Determine the (X, Y) coordinate at the center of the cell enclosing the given text.  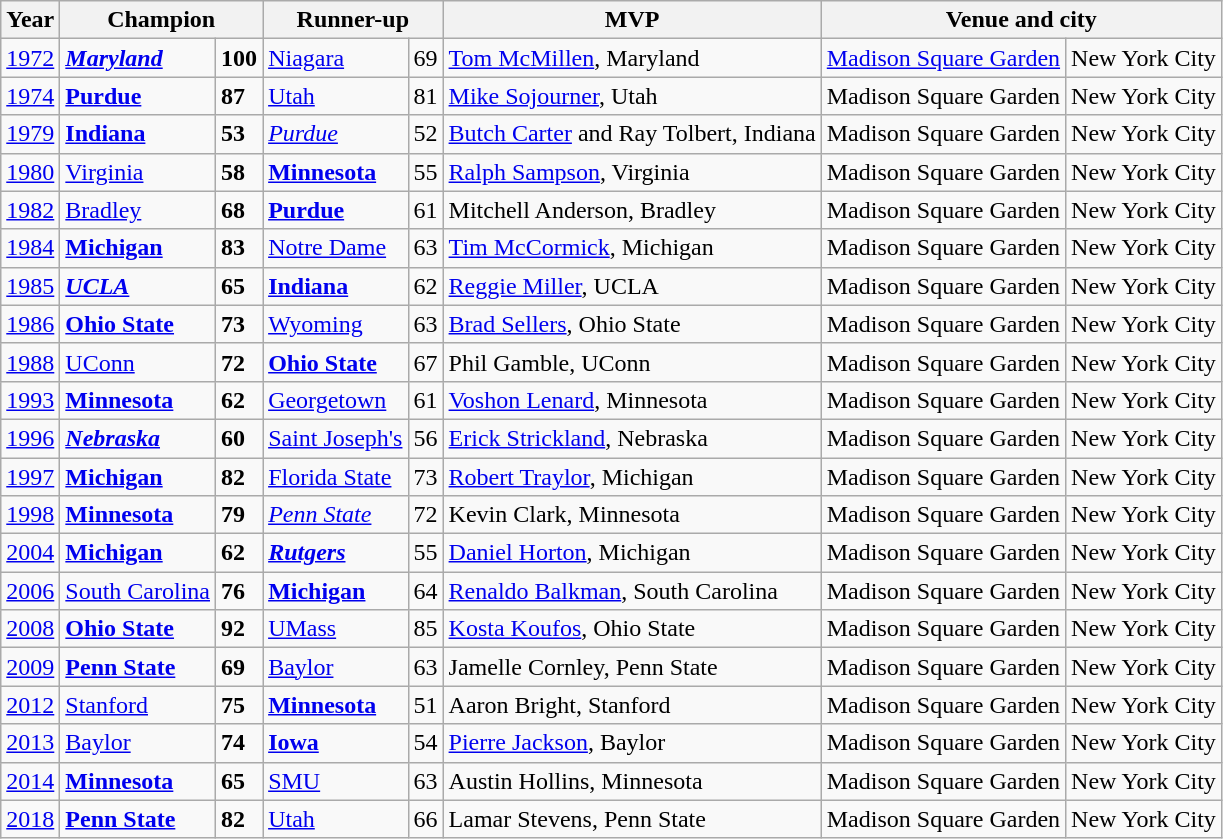
92 (240, 629)
Daniel Horton, Michigan (632, 553)
Bradley (138, 210)
74 (240, 743)
2014 (30, 781)
Tom McMillen, Maryland (632, 58)
Georgetown (336, 400)
Kosta Koufos, Ohio State (632, 629)
Florida State (336, 477)
Maryland (138, 58)
68 (240, 210)
South Carolina (138, 591)
100 (240, 58)
1993 (30, 400)
Erick Strickland, Nebraska (632, 438)
2008 (30, 629)
Mike Sojourner, Utah (632, 96)
Tim McCormick, Michigan (632, 248)
2006 (30, 591)
1974 (30, 96)
Aaron Bright, Stanford (632, 705)
Austin Hollins, Minnesota (632, 781)
2009 (30, 667)
1997 (30, 477)
Jamelle Cornley, Penn State (632, 667)
52 (426, 134)
Iowa (336, 743)
2013 (30, 743)
Niagara (336, 58)
54 (426, 743)
Reggie Miller, UCLA (632, 286)
Renaldo Balkman, South Carolina (632, 591)
83 (240, 248)
Virginia (138, 172)
1982 (30, 210)
SMU (336, 781)
1972 (30, 58)
Mitchell Anderson, Bradley (632, 210)
1980 (30, 172)
Year (30, 20)
UCLA (138, 286)
64 (426, 591)
1986 (30, 324)
Nebraska (138, 438)
UMass (336, 629)
Butch Carter and Ray Tolbert, Indiana (632, 134)
Runner-up (353, 20)
Venue and city (1021, 20)
1988 (30, 362)
58 (240, 172)
Notre Dame (336, 248)
51 (426, 705)
Brad Sellers, Ohio State (632, 324)
66 (426, 819)
Pierre Jackson, Baylor (632, 743)
2018 (30, 819)
75 (240, 705)
2004 (30, 553)
1985 (30, 286)
Phil Gamble, UConn (632, 362)
Rutgers (336, 553)
Ralph Sampson, Virginia (632, 172)
79 (240, 515)
Saint Joseph's (336, 438)
Robert Traylor, Michigan (632, 477)
Champion (162, 20)
MVP (632, 20)
53 (240, 134)
87 (240, 96)
UConn (138, 362)
Voshon Lenard, Minnesota (632, 400)
76 (240, 591)
Stanford (138, 705)
81 (426, 96)
60 (240, 438)
2012 (30, 705)
Kevin Clark, Minnesota (632, 515)
1998 (30, 515)
67 (426, 362)
Wyoming (336, 324)
1984 (30, 248)
85 (426, 629)
Lamar Stevens, Penn State (632, 819)
56 (426, 438)
1979 (30, 134)
1996 (30, 438)
